Return [X, Y] of the center of cell containing provided text 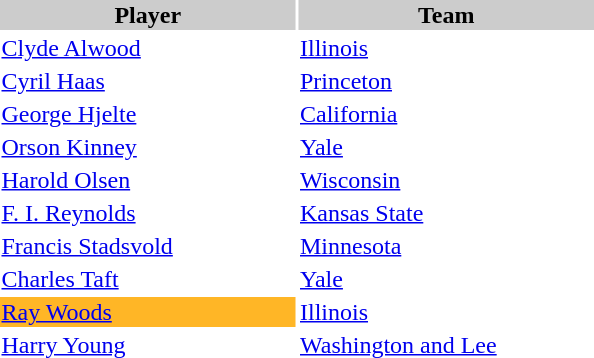
Orson Kinney [148, 147]
Minnesota [446, 246]
Cyril Haas [148, 81]
Harold Olsen [148, 180]
Charles Taft [148, 279]
George Hjelte [148, 114]
Ray Woods [148, 312]
Wisconsin [446, 180]
Player [148, 15]
Kansas State [446, 213]
Francis Stadsvold [148, 246]
California [446, 114]
Team [446, 15]
Clyde Alwood [148, 48]
Princeton [446, 81]
F. I. Reynolds [148, 213]
